Return [x, y] of the center of cell containing provided text 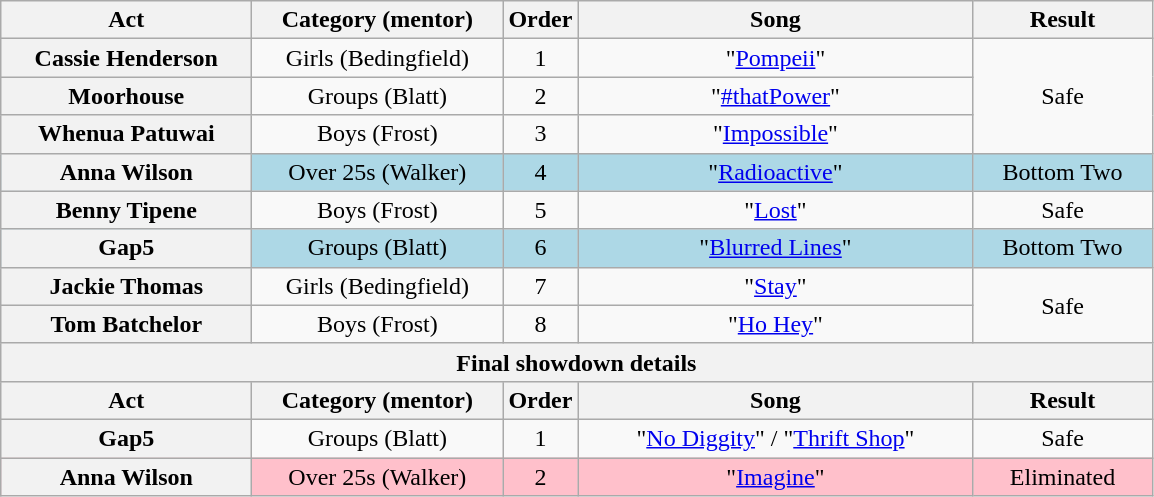
"No Diggity" / "Thrift Shop" [776, 438]
"Pompeii" [776, 58]
3 [540, 134]
5 [540, 210]
Benny Tipene [126, 210]
"Blurred Lines" [776, 248]
"Stay" [776, 286]
Eliminated [1062, 477]
Final showdown details [576, 362]
Cassie Henderson [126, 58]
"Lost" [776, 210]
Jackie Thomas [126, 286]
Moorhouse [126, 96]
"#thatPower" [776, 96]
"Impossible" [776, 134]
6 [540, 248]
"Imagine" [776, 477]
7 [540, 286]
Whenua Patuwai [126, 134]
Tom Batchelor [126, 324]
4 [540, 172]
"Ho Hey" [776, 324]
"Radioactive" [776, 172]
8 [540, 324]
